For the text-containing cell, return its midpoint in [x, y] coordinate format. 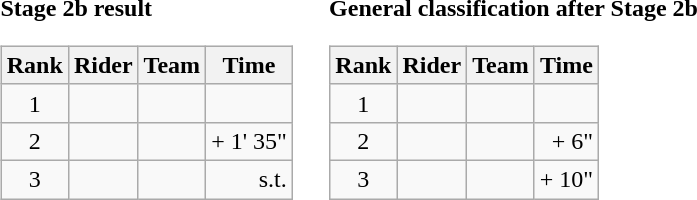
s.t. [250, 179]
+ 10" [566, 179]
+ 6" [566, 141]
+ 1' 35" [250, 141]
